Determine the (x, y) coordinate at the center of the cell enclosing the given text.  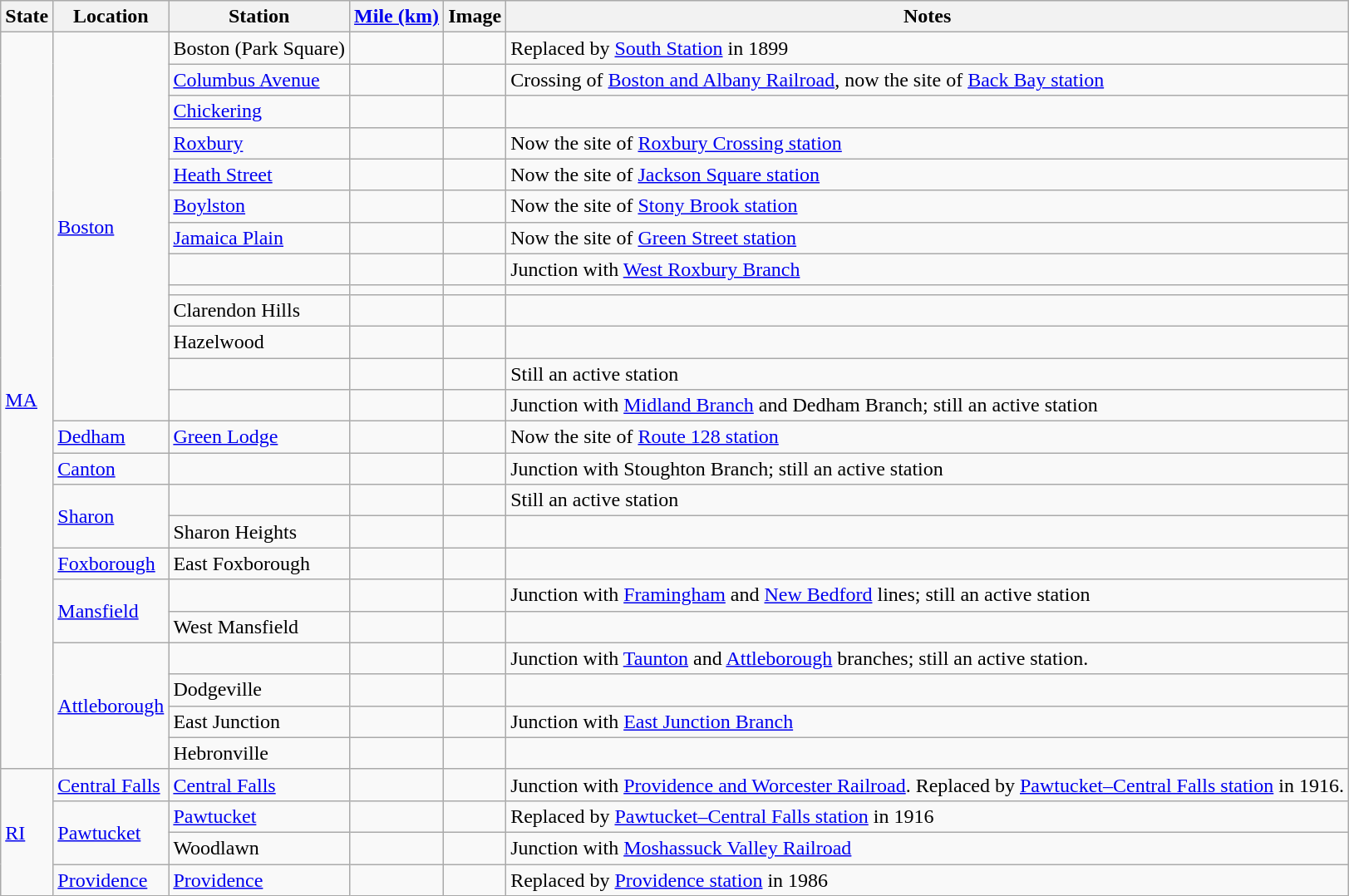
Boston (111, 227)
Mansfield (111, 611)
Now the site of Roxbury Crossing station (928, 143)
Green Lodge (259, 437)
Station (259, 17)
Junction with Framingham and New Bedford lines; still an active station (928, 595)
Junction with Providence and Worcester Railroad. Replaced by Pawtucket–Central Falls station in 1916. (928, 785)
Boston (Park Square) (259, 48)
Canton (111, 469)
Hazelwood (259, 342)
West Mansfield (259, 627)
East Junction (259, 721)
Woodlawn (259, 848)
Crossing of Boston and Albany Railroad, now the site of Back Bay station (928, 80)
Image (475, 17)
Junction with Taunton and Attleborough branches; still an active station. (928, 658)
Foxborough (111, 564)
Now the site of Green Street station (928, 238)
Mile (km) (397, 17)
Replaced by South Station in 1899 (928, 48)
Sharon Heights (259, 532)
Junction with East Junction Branch (928, 721)
Now the site of Route 128 station (928, 437)
Junction with Stoughton Branch; still an active station (928, 469)
Junction with Moshassuck Valley Railroad (928, 848)
Location (111, 17)
Replaced by Providence station in 1986 (928, 880)
Dedham (111, 437)
Hebronville (259, 753)
Boylston (259, 206)
Replaced by Pawtucket–Central Falls station in 1916 (928, 816)
MA (27, 401)
RI (27, 832)
Notes (928, 17)
Jamaica Plain (259, 238)
Clarendon Hills (259, 310)
Junction with West Roxbury Branch (928, 269)
East Foxborough (259, 564)
Chickering (259, 111)
Sharon (111, 516)
Columbus Avenue (259, 80)
Roxbury (259, 143)
Now the site of Jackson Square station (928, 175)
Dodgeville (259, 690)
State (27, 17)
Attleborough (111, 706)
Junction with Midland Branch and Dedham Branch; still an active station (928, 406)
Now the site of Stony Brook station (928, 206)
Heath Street (259, 175)
